Identify which cell holds the provided text, then report its [x, y] central coordinate. 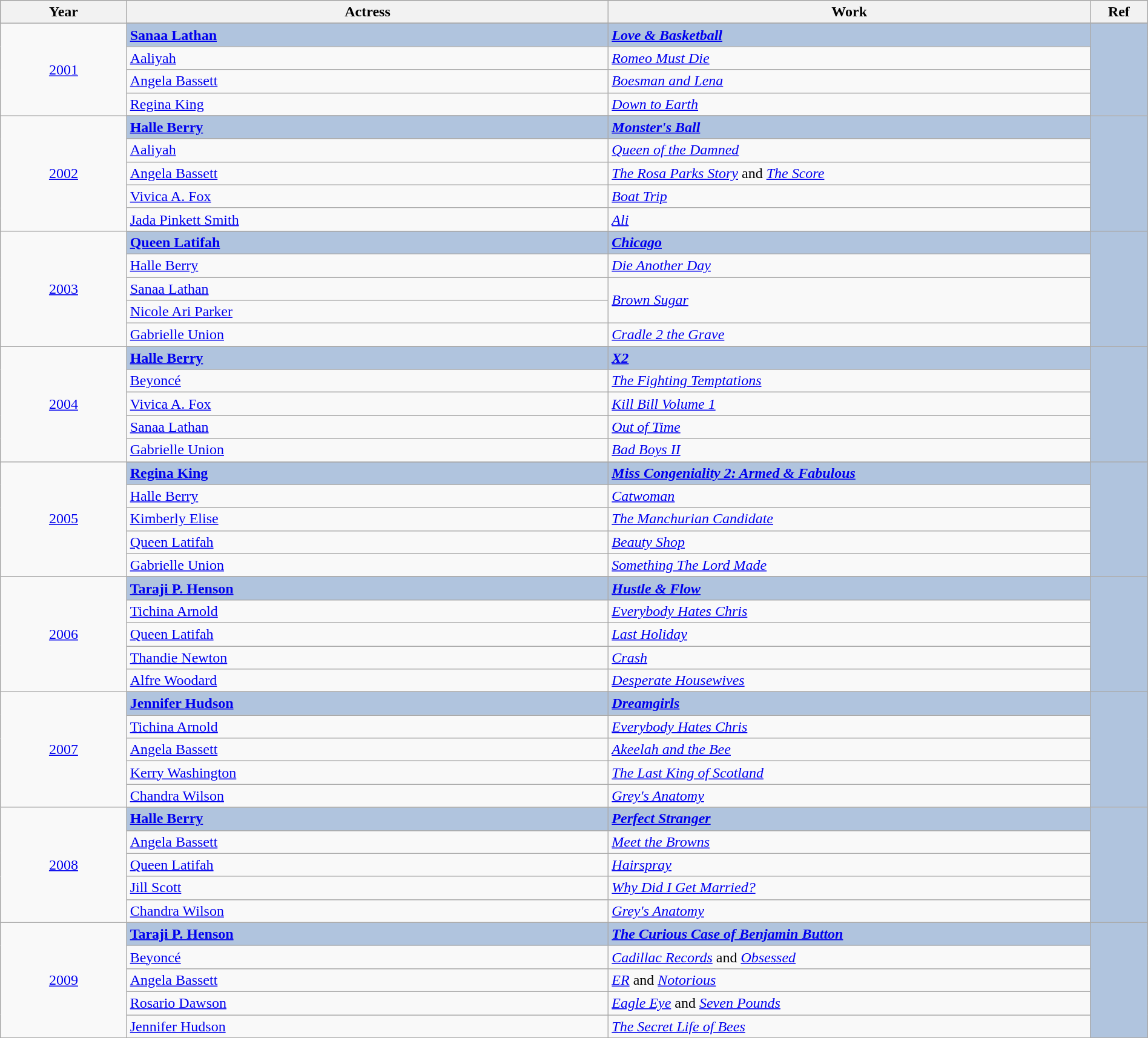
Last Holiday [849, 634]
Alfre Woodard [368, 681]
Miss Congeniality 2: Armed & Fabulous [849, 473]
2001 [64, 70]
Out of Time [849, 427]
Down to Earth [849, 104]
Ref [1119, 12]
The Secret Life of Bees [849, 1026]
Catwoman [849, 496]
Jada Pinkett Smith [368, 219]
ER and Notorious [849, 980]
Kerry Washington [368, 773]
Nicole Ari Parker [368, 312]
Meet the Browns [849, 842]
The Fighting Temptations [849, 381]
Kill Bill Volume 1 [849, 404]
Kimberly Elise [368, 519]
Chicago [849, 242]
2008 [64, 865]
Monster's Ball [849, 127]
The Manchurian Candidate [849, 519]
Beauty Shop [849, 542]
Brown Sugar [849, 300]
Perfect Stranger [849, 819]
Ali [849, 219]
2004 [64, 404]
Romeo Must Die [849, 58]
Eagle Eye and Seven Pounds [849, 1003]
The Curious Case of Benjamin Button [849, 934]
Akeelah and the Bee [849, 750]
Boesman and Lena [849, 81]
Queen of the Damned [849, 150]
X2 [849, 358]
2003 [64, 288]
Actress [368, 12]
Year [64, 12]
Something The Lord Made [849, 565]
2009 [64, 980]
Cradle 2 the Grave [849, 335]
Love & Basketball [849, 35]
Boat Trip [849, 196]
Dreamgirls [849, 704]
2002 [64, 173]
Rosario Dawson [368, 1003]
Die Another Day [849, 265]
2005 [64, 519]
2006 [64, 634]
Crash [849, 657]
Why Did I Get Married? [849, 888]
2007 [64, 750]
Hairspray [849, 865]
Jill Scott [368, 888]
The Rosa Parks Story and The Score [849, 173]
Hustle & Flow [849, 588]
The Last King of Scotland [849, 773]
Thandie Newton [368, 657]
Work [849, 12]
Bad Boys II [849, 450]
Cadillac Records and Obsessed [849, 957]
Desperate Housewives [849, 681]
